Output the (x, y) coordinate of the center of the cell containing the given text.  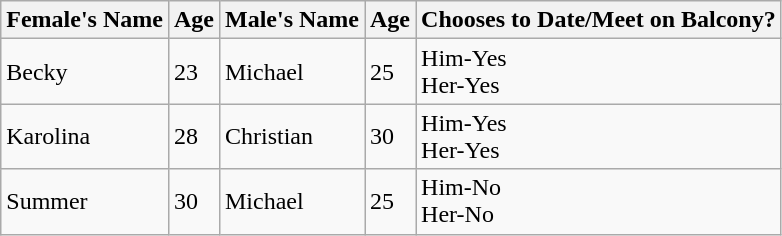
Christian (292, 136)
Him-NoHer-No (599, 202)
Male's Name (292, 20)
28 (194, 136)
Female's Name (85, 20)
23 (194, 72)
Karolina (85, 136)
Becky (85, 72)
Summer (85, 202)
Chooses to Date/Meet on Balcony? (599, 20)
